Capture the cell that displays the provided text and extract its (X, Y) central coordinate. 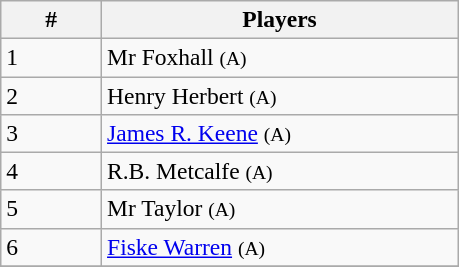
6 (52, 247)
# (52, 19)
Players (280, 19)
Henry Herbert (A) (280, 95)
1 (52, 57)
3 (52, 133)
Mr Taylor (A) (280, 209)
2 (52, 95)
5 (52, 209)
R.B. Metcalfe (A) (280, 171)
4 (52, 171)
Fiske Warren (A) (280, 247)
James R. Keene (A) (280, 133)
Mr Foxhall (A) (280, 57)
